Scan for the cell matching the given text and deliver its [X, Y] coordinate at center. 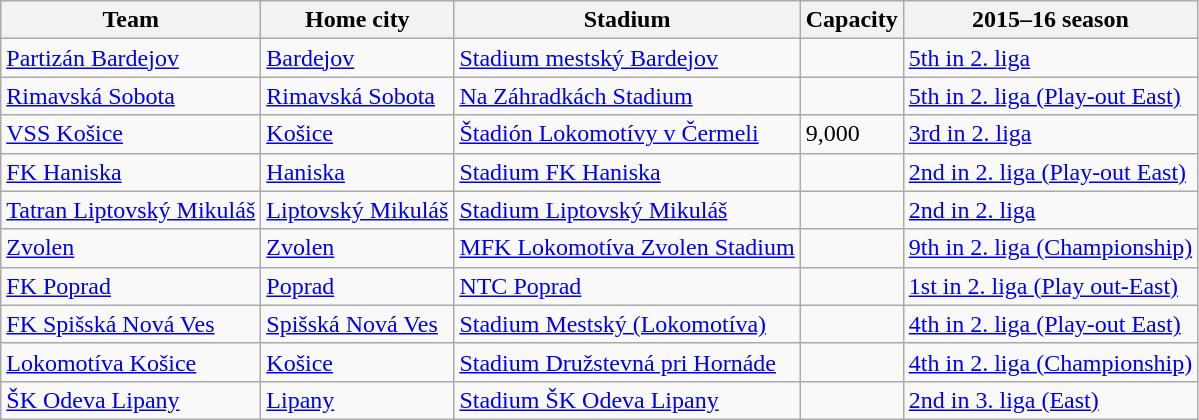
Lipany [358, 400]
MFK Lokomotíva Zvolen Stadium [627, 248]
Lokomotíva Košice [131, 362]
ŠK Odeva Lipany [131, 400]
2nd in 2. liga [1050, 210]
Stadium Liptovský Mikuláš [627, 210]
NTC Poprad [627, 286]
2nd in 3. liga (East) [1050, 400]
Poprad [358, 286]
FK Spišská Nová Ves [131, 324]
5th in 2. liga [1050, 58]
VSS Košice [131, 134]
Liptovský Mikuláš [358, 210]
3rd in 2. liga [1050, 134]
4th in 2. liga (Play-out East) [1050, 324]
FK Haniska [131, 172]
2nd in 2. liga (Play-out East) [1050, 172]
Stadium ŠK Odeva Lipany [627, 400]
1st in 2. liga (Play out-East) [1050, 286]
Stadium mestský Bardejov [627, 58]
2015–16 season [1050, 20]
5th in 2. liga (Play-out East) [1050, 96]
Stadium FK Haniska [627, 172]
Štadión Lokomotívy v Čermeli [627, 134]
Na Záhradkách Stadium [627, 96]
9th in 2. liga (Championship) [1050, 248]
Haniska [358, 172]
Capacity [852, 20]
9,000 [852, 134]
Stadium Družstevná pri Hornáde [627, 362]
Stadium [627, 20]
FK Poprad [131, 286]
4th in 2. liga (Championship) [1050, 362]
Team [131, 20]
Partizán Bardejov [131, 58]
Bardejov [358, 58]
Spišská Nová Ves [358, 324]
Home city [358, 20]
Stadium Mestský (Lokomotíva) [627, 324]
Tatran Liptovský Mikuláš [131, 210]
